Determine the [X, Y] coordinate at the center of the cell enclosing the given text.  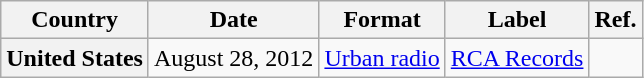
Date [233, 20]
Format [382, 20]
Ref. [616, 20]
August 28, 2012 [233, 58]
Label [517, 20]
Urban radio [382, 58]
RCA Records [517, 58]
United States [75, 58]
Country [75, 20]
